Search for the cell housing the specified text and yield its [x, y] center coordinate. 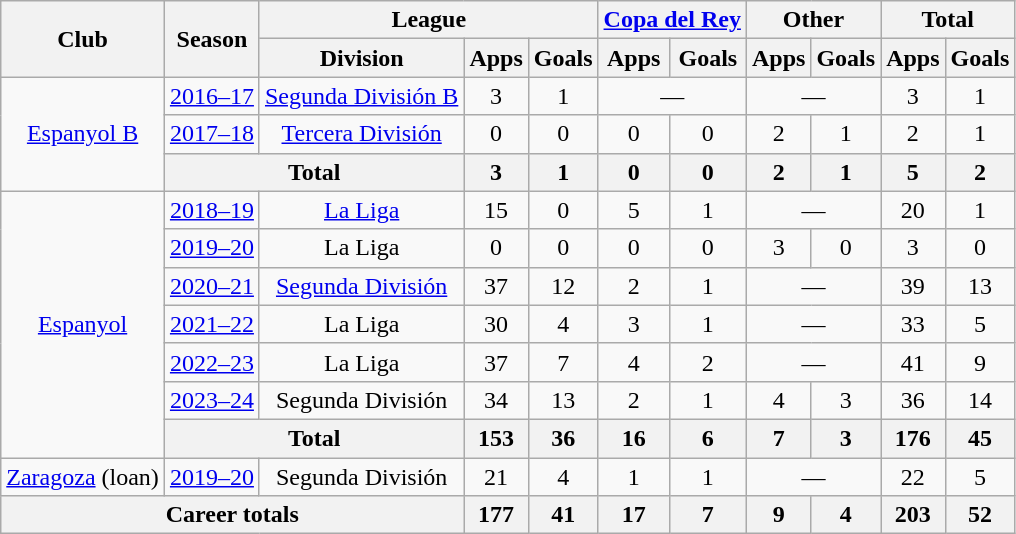
203 [913, 515]
2016–17 [212, 96]
20 [913, 210]
Copa del Rey [672, 20]
Espanyol [83, 324]
52 [980, 515]
30 [496, 324]
45 [980, 438]
Espanyol B [83, 134]
2018–19 [212, 210]
39 [913, 286]
Other [813, 20]
34 [496, 400]
16 [634, 438]
15 [496, 210]
2021–22 [212, 324]
2022–23 [212, 362]
176 [913, 438]
33 [913, 324]
2017–18 [212, 134]
12 [563, 286]
Segunda División B [361, 96]
Club [83, 39]
153 [496, 438]
Career totals [232, 515]
22 [913, 477]
League [428, 20]
2020–21 [212, 286]
14 [980, 400]
17 [634, 515]
177 [496, 515]
Zaragoza (loan) [83, 477]
21 [496, 477]
6 [708, 438]
Tercera División [361, 134]
Division [361, 58]
2023–24 [212, 400]
Season [212, 39]
